Locate the cell with the specified text and output its [x, y] center coordinate. 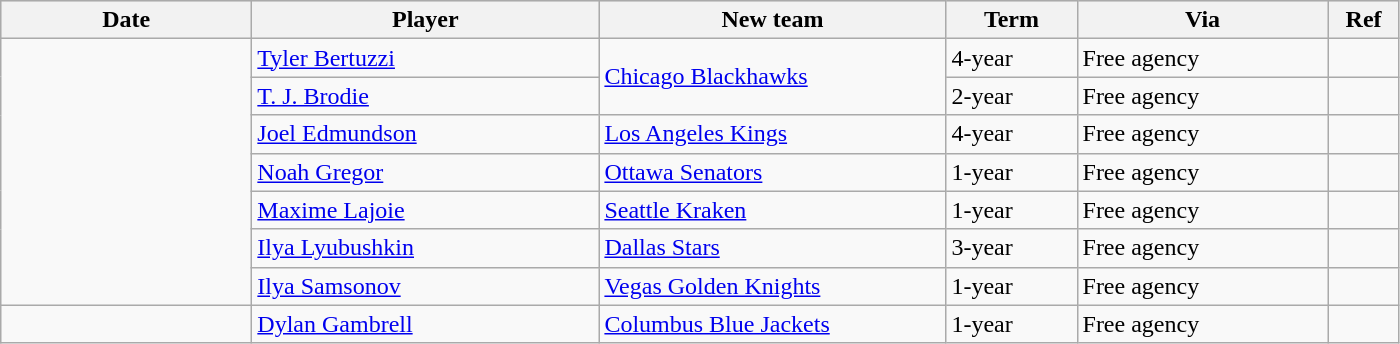
Seattle Kraken [772, 210]
Noah Gregor [426, 172]
Ref [1364, 20]
Los Angeles Kings [772, 134]
Dallas Stars [772, 248]
New team [772, 20]
Columbus Blue Jackets [772, 324]
Joel Edmundson [426, 134]
Maxime Lajoie [426, 210]
Dylan Gambrell [426, 324]
Chicago Blackhawks [772, 77]
Tyler Bertuzzi [426, 58]
Player [426, 20]
T. J. Brodie [426, 96]
3-year [1012, 248]
Ilya Samsonov [426, 286]
Term [1012, 20]
Vegas Golden Knights [772, 286]
Ilya Lyubushkin [426, 248]
2-year [1012, 96]
Date [126, 20]
Via [1202, 20]
Ottawa Senators [772, 172]
